Identify which cell holds the provided text, then report its (X, Y) central coordinate. 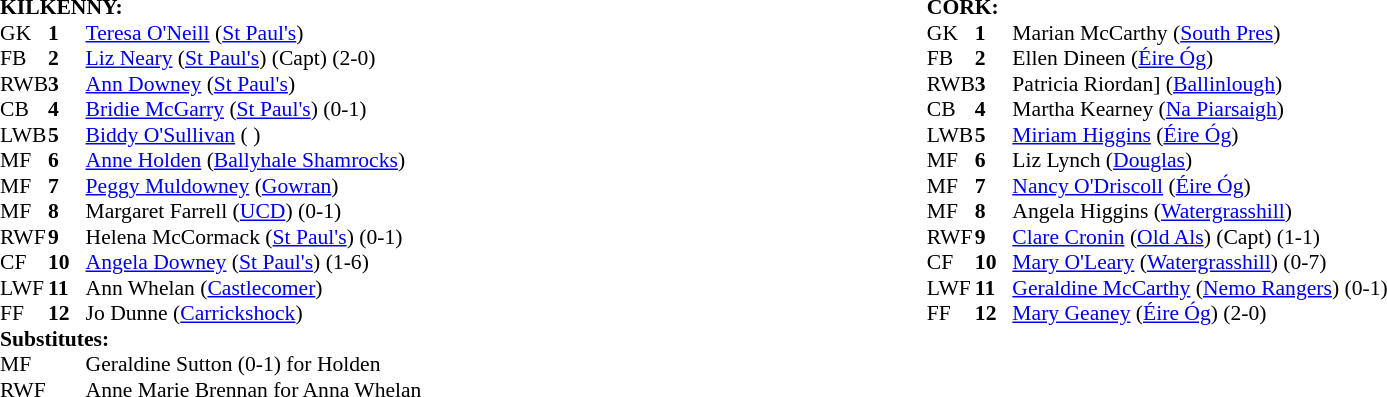
Ann Whelan (Castlecomer) (254, 288)
Biddy O'Sullivan ( ) (254, 135)
Anne Holden (Ballyhale Shamrocks) (254, 161)
Ellen Dineen (Éire Óg) (1200, 59)
Bridie McGarry (St Paul's) (0-1) (254, 109)
Jo Dunne (Carrickshock) (254, 313)
Teresa O'Neill (St Paul's) (254, 33)
Liz Lynch (Douglas) (1200, 161)
Angela Higgins (Watergrasshill) (1200, 211)
Margaret Farrell (UCD) (0-1) (254, 211)
Angela Downey (St Paul's) (1-6) (254, 263)
Clare Cronin (Old Als) (Capt) (1-1) (1200, 237)
Ann Downey (St Paul's) (254, 84)
Geraldine McCarthy (Nemo Rangers) (0-1) (1200, 288)
Marian McCarthy (South Pres) (1200, 33)
Liz Neary (St Paul's) (Capt) (2-0) (254, 59)
Martha Kearney (Na Piarsaigh) (1200, 109)
Miriam Higgins (Éire Óg) (1200, 135)
Helena McCormack (St Paul's) (0-1) (254, 237)
Nancy O'Driscoll (Éire Óg) (1200, 186)
Patricia Riordan] (Ballinlough) (1200, 84)
Mary O'Leary (Watergrasshill) (0-7) (1200, 263)
Substitutes: (210, 339)
Mary Geaney (Éire Óg) (2-0) (1200, 313)
Peggy Muldowney (Gowran) (254, 186)
Geraldine Sutton (0-1) for Holden (254, 365)
